Return [x, y] of the center of cell containing provided text 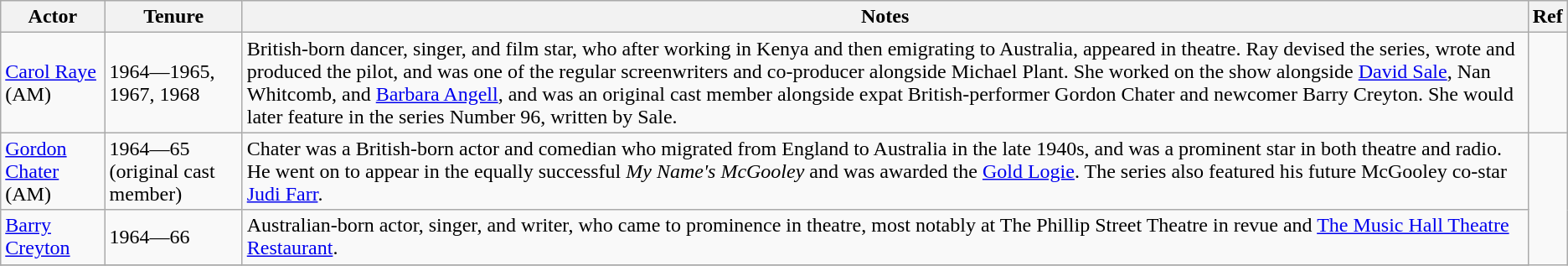
Notes [885, 17]
Tenure [173, 17]
1964—65 (original cast member) [173, 171]
Actor [53, 17]
1964—1965, 1967, 1968 [173, 82]
Ref [1548, 17]
Gordon Chater (AM) [53, 171]
Barry Creyton [53, 237]
1964—66 [173, 237]
Carol Raye (AM) [53, 82]
